Return [X, Y] of the center of cell containing provided text 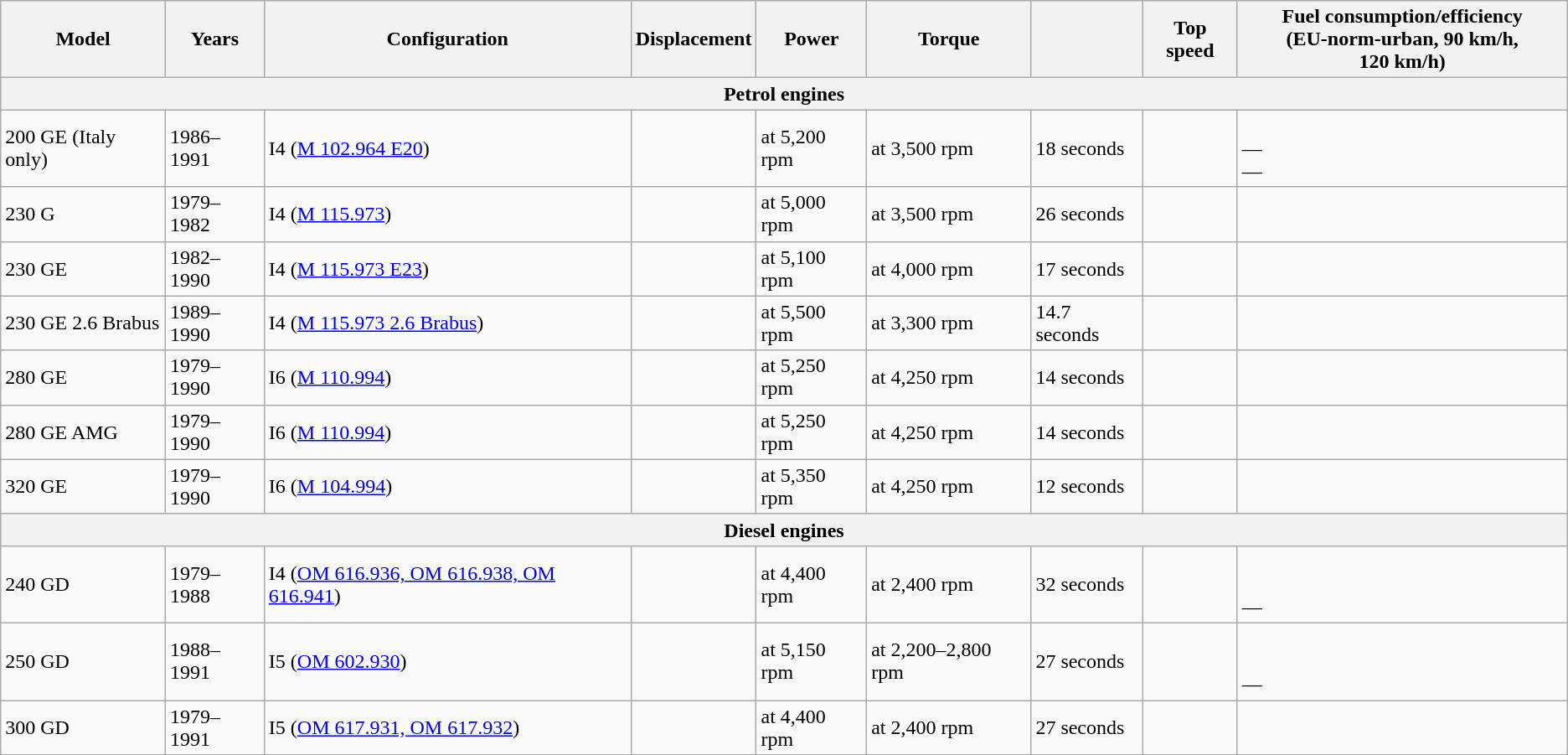
Configuration [447, 39]
Top speed [1190, 39]
I5 (OM 617.931, OM 617.932) [447, 727]
I4 (M 115.973 E23) [447, 268]
Displacement [694, 39]
280 GE [84, 377]
1988–1991 [214, 661]
1979–1991 [214, 727]
Power [812, 39]
1986–1991 [214, 148]
at 5,200 rpm [812, 148]
Diesel engines [784, 530]
1979–1982 [214, 215]
1982–1990 [214, 268]
I6 (M 104.994) [447, 486]
Torque [949, 39]
Fuel consumption/efficiency(EU-norm-urban, 90 km/h, 120 km/h) [1402, 39]
Model [84, 39]
230 GE [84, 268]
250 GD [84, 661]
230 G [84, 215]
280 GE AMG [84, 432]
1979–1988 [214, 584]
at 4,000 rpm [949, 268]
I4 (M 115.973) [447, 215]
at 5,500 rpm [812, 323]
Years [214, 39]
14.7 seconds [1087, 323]
200 GE (Italy only) [84, 148]
I4 (M 102.964 E20) [447, 148]
26 seconds [1087, 215]
at 5,350 rpm [812, 486]
at 3,300 rpm [949, 323]
32 seconds [1087, 584]
at 5,150 rpm [812, 661]
I5 (OM 602.930) [447, 661]
320 GE [84, 486]
at 2,200–2,800 rpm [949, 661]
—— [1402, 148]
240 GD [84, 584]
12 seconds [1087, 486]
Petrol engines [784, 94]
18 seconds [1087, 148]
I4 (OM 616.936, OM 616.938, OM 616.941) [447, 584]
300 GD [84, 727]
1989–1990 [214, 323]
I4 (M 115.973 2.6 Brabus) [447, 323]
17 seconds [1087, 268]
230 GE 2.6 Brabus [84, 323]
at 5,000 rpm [812, 215]
at 5,100 rpm [812, 268]
